Pinpoint the cell where the given text exists, returning its [X, Y] midpoint coordinate. 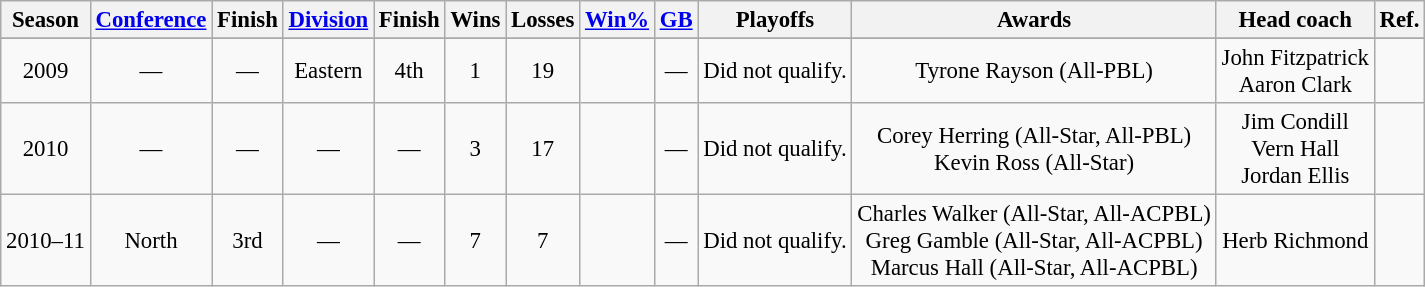
Wins [476, 20]
4th [410, 72]
Corey Herring (All-Star, All-PBL)Kevin Ross (All-Star) [1034, 149]
GB [676, 20]
17 [543, 149]
19 [543, 72]
North [151, 241]
2010 [46, 149]
Eastern [328, 72]
Win% [618, 20]
John FitzpatrickAaron Clark [1295, 72]
Charles Walker (All-Star, All-ACPBL)Greg Gamble (All-Star, All-ACPBL)Marcus Hall (All-Star, All-ACPBL) [1034, 241]
Awards [1034, 20]
Herb Richmond [1295, 241]
Playoffs [775, 20]
Conference [151, 20]
Division [328, 20]
Ref. [1399, 20]
2009 [46, 72]
1 [476, 72]
2010–11 [46, 241]
Head coach [1295, 20]
Season [46, 20]
Losses [543, 20]
Tyrone Rayson (All-PBL) [1034, 72]
3 [476, 149]
3rd [248, 241]
Jim CondillVern HallJordan Ellis [1295, 149]
